For the text-containing cell, return its midpoint in [x, y] coordinate format. 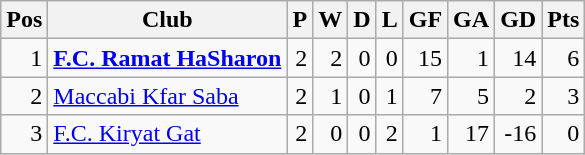
15 [425, 58]
Club [168, 20]
Pos [24, 20]
W [330, 20]
17 [472, 134]
GD [518, 20]
GF [425, 20]
GA [472, 20]
Maccabi Kfar Saba [168, 96]
14 [518, 58]
5 [472, 96]
6 [564, 58]
Pts [564, 20]
D [362, 20]
L [390, 20]
7 [425, 96]
P [300, 20]
-16 [518, 134]
F.C. Ramat HaSharon [168, 58]
F.C. Kiryat Gat [168, 134]
